Locate the cell with the specified text and output its [X, Y] center coordinate. 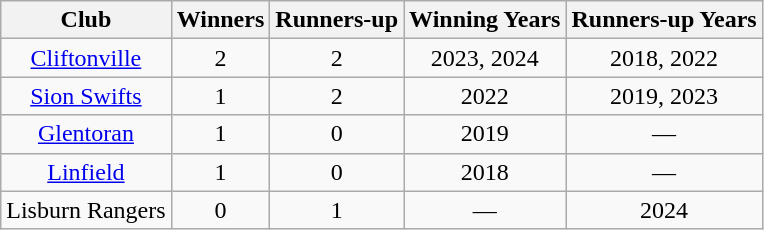
Runners-up Years [664, 20]
2023, 2024 [485, 58]
Sion Swifts [86, 96]
Linfield [86, 172]
2018, 2022 [664, 58]
2018 [485, 172]
2019, 2023 [664, 96]
2024 [664, 210]
Glentoran [86, 134]
2022 [485, 96]
2019 [485, 134]
Lisburn Rangers [86, 210]
Cliftonville [86, 58]
Runners-up [337, 20]
Club [86, 20]
Winners [220, 20]
Winning Years [485, 20]
